Find where the given text appears and provide that cell's center as (x, y) coordinate. 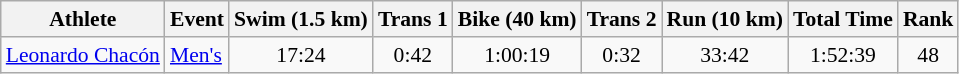
Event (197, 19)
1:00:19 (518, 55)
33:42 (725, 55)
Rank (928, 19)
0:42 (413, 55)
48 (928, 55)
0:32 (622, 55)
Trans 2 (622, 19)
1:52:39 (843, 55)
Men's (197, 55)
Trans 1 (413, 19)
17:24 (301, 55)
Total Time (843, 19)
Run (10 km) (725, 19)
Leonardo Chacón (83, 55)
Swim (1.5 km) (301, 19)
Athlete (83, 19)
Bike (40 km) (518, 19)
